Output the [x, y] coordinate of the center of the cell containing the given text.  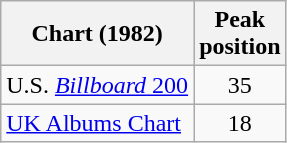
UK Albums Chart [98, 123]
U.S. Billboard 200 [98, 85]
35 [240, 85]
18 [240, 123]
Chart (1982) [98, 34]
Peakposition [240, 34]
